Return the [x, y] coordinate for the center point of the cell that contains the specified text.  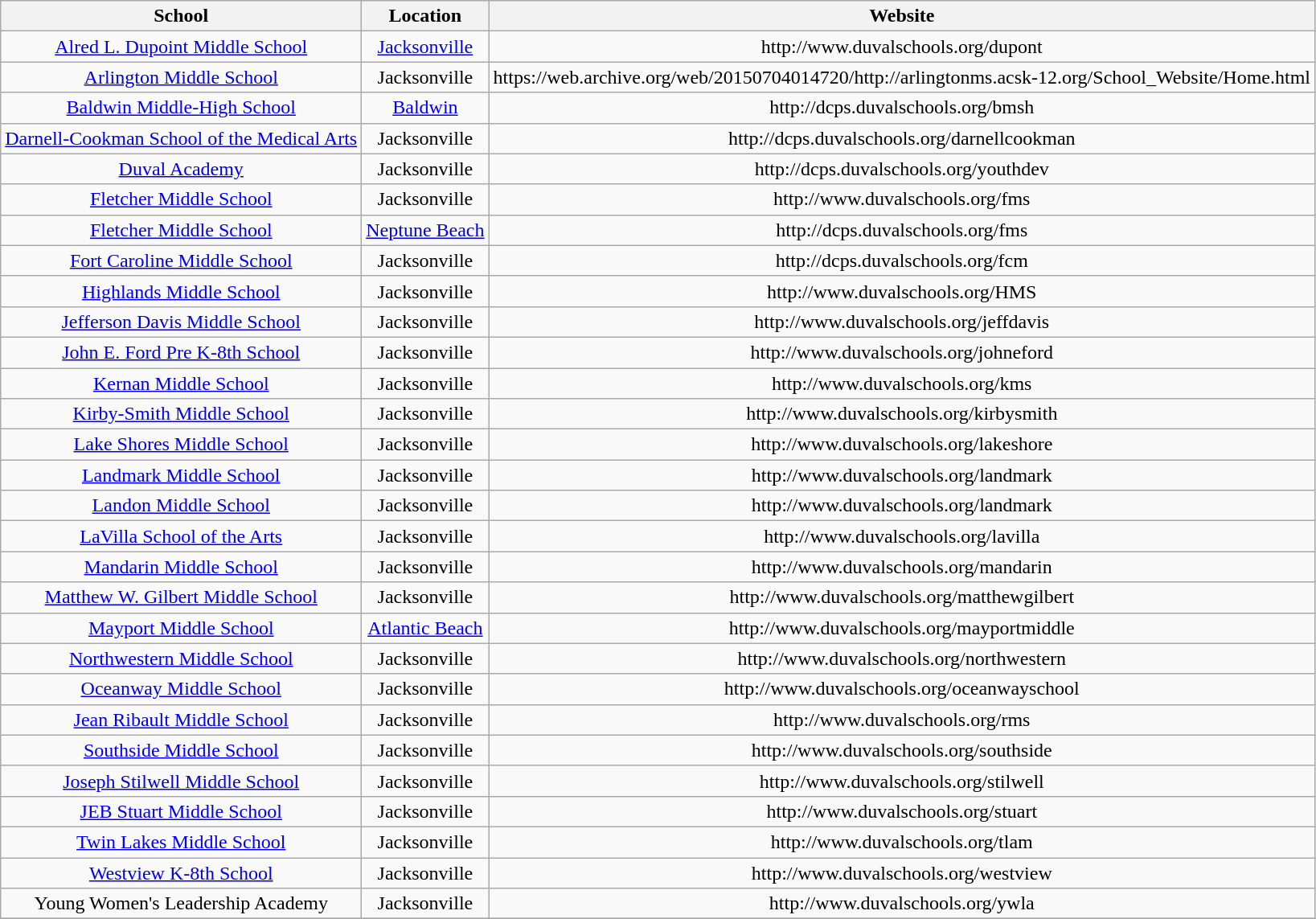
LaVilla School of the Arts [182, 536]
http://www.duvalschools.org/HMS [902, 291]
Alred L. Dupoint Middle School [182, 47]
Neptune Beach [425, 230]
http://www.duvalschools.org/tlam [902, 842]
Jean Ribault Middle School [182, 720]
http://www.duvalschools.org/matthewgilbert [902, 597]
JEB Stuart Middle School [182, 811]
Northwestern Middle School [182, 658]
https://web.archive.org/web/20150704014720/http://arlingtonms.acsk-12.org/School_Website/Home.html [902, 77]
http://www.duvalschools.org/rms [902, 720]
http://www.duvalschools.org/mayportmiddle [902, 628]
http://www.duvalschools.org/kirbysmith [902, 414]
Mayport Middle School [182, 628]
http://www.duvalschools.org/mandarin [902, 567]
Twin Lakes Middle School [182, 842]
Southside Middle School [182, 750]
http://www.duvalschools.org/northwestern [902, 658]
http://dcps.duvalschools.org/fcm [902, 261]
Young Women's Leadership Academy [182, 904]
Matthew W. Gilbert Middle School [182, 597]
http://www.duvalschools.org/stilwell [902, 781]
Kirby-Smith Middle School [182, 414]
http://dcps.duvalschools.org/youthdev [902, 169]
http://www.duvalschools.org/jeffdavis [902, 322]
John E. Ford Pre K-8th School [182, 352]
http://www.duvalschools.org/westview [902, 872]
http://dcps.duvalschools.org/fms [902, 230]
School [182, 16]
Joseph Stilwell Middle School [182, 781]
Darnell-Cookman School of the Medical Arts [182, 138]
http://www.duvalschools.org/southside [902, 750]
Atlantic Beach [425, 628]
http://www.duvalschools.org/oceanwayschool [902, 689]
Duval Academy [182, 169]
http://dcps.duvalschools.org/darnellcookman [902, 138]
Baldwin [425, 108]
http://www.duvalschools.org/johneford [902, 352]
Baldwin Middle-High School [182, 108]
Jefferson Davis Middle School [182, 322]
Westview K-8th School [182, 872]
Oceanway Middle School [182, 689]
http://www.duvalschools.org/kms [902, 384]
http://www.duvalschools.org/stuart [902, 811]
http://www.duvalschools.org/dupont [902, 47]
Fort Caroline Middle School [182, 261]
Website [902, 16]
Lake Shores Middle School [182, 445]
http://dcps.duvalschools.org/bmsh [902, 108]
Highlands Middle School [182, 291]
Kernan Middle School [182, 384]
Location [425, 16]
http://www.duvalschools.org/lakeshore [902, 445]
Arlington Middle School [182, 77]
Landmark Middle School [182, 475]
http://www.duvalschools.org/lavilla [902, 536]
http://www.duvalschools.org/ywla [902, 904]
Landon Middle School [182, 506]
http://www.duvalschools.org/fms [902, 199]
Mandarin Middle School [182, 567]
